Capture the cell that displays the provided text and extract its [X, Y] central coordinate. 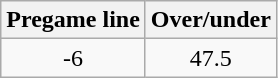
Pregame line [74, 20]
Over/under [210, 20]
-6 [74, 58]
47.5 [210, 58]
